Determine the (X, Y) coordinate at the center of the cell enclosing the given text.  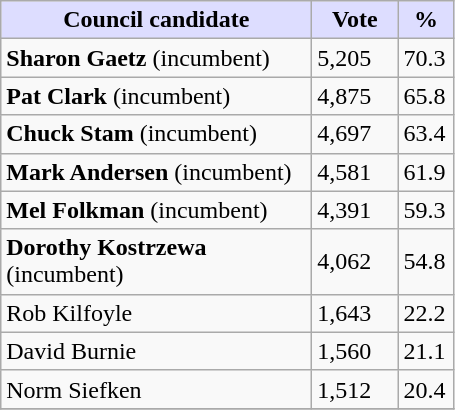
Dorothy Kostrzewa (incumbent) (156, 262)
1,560 (355, 351)
Pat Clark (incumbent) (156, 96)
Chuck Stam (incumbent) (156, 134)
Sharon Gaetz (incumbent) (156, 58)
4,875 (355, 96)
Mark Andersen (incumbent) (156, 172)
Council candidate (156, 20)
4,391 (355, 210)
David Burnie (156, 351)
63.4 (426, 134)
70.3 (426, 58)
4,581 (355, 172)
1,512 (355, 389)
59.3 (426, 210)
4,062 (355, 262)
65.8 (426, 96)
Rob Kilfoyle (156, 313)
Vote (355, 20)
22.2 (426, 313)
Norm Siefken (156, 389)
1,643 (355, 313)
21.1 (426, 351)
4,697 (355, 134)
61.9 (426, 172)
% (426, 20)
5,205 (355, 58)
54.8 (426, 262)
Mel Folkman (incumbent) (156, 210)
20.4 (426, 389)
